Locate the cell with the specified text and output its [x, y] center coordinate. 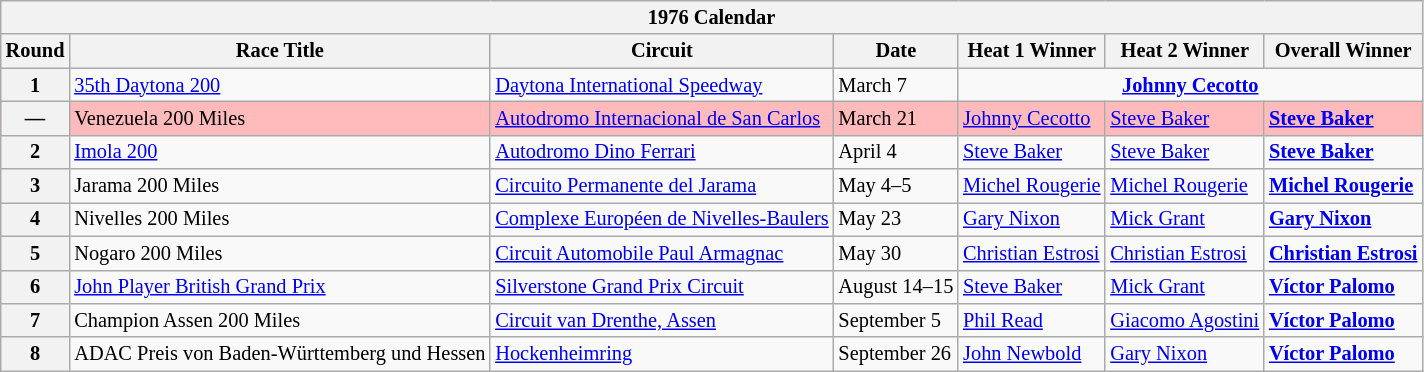
May 23 [896, 219]
May 4–5 [896, 186]
Date [896, 51]
1 [36, 85]
September 5 [896, 320]
2 [36, 152]
Autodromo Internacional de San Carlos [662, 118]
Round [36, 51]
August 14–15 [896, 287]
March 21 [896, 118]
Overall Winner [1343, 51]
John Player British Grand Prix [280, 287]
Nivelles 200 Miles [280, 219]
5 [36, 253]
Autodromo Dino Ferrari [662, 152]
Phil Read [1032, 320]
4 [36, 219]
— [36, 118]
Jarama 200 Miles [280, 186]
7 [36, 320]
March 7 [896, 85]
Venezuela 200 Miles [280, 118]
Circuito Permanente del Jarama [662, 186]
Heat 2 Winner [1184, 51]
ADAC Preis von Baden-Württemberg und Hessen [280, 354]
Silverstone Grand Prix Circuit [662, 287]
6 [36, 287]
Giacomo Agostini [1184, 320]
Circuit [662, 51]
Daytona International Speedway [662, 85]
Race Title [280, 51]
8 [36, 354]
September 26 [896, 354]
Hockenheimring [662, 354]
Champion Assen 200 Miles [280, 320]
April 4 [896, 152]
Nogaro 200 Miles [280, 253]
May 30 [896, 253]
1976 Calendar [712, 17]
Imola 200 [280, 152]
35th Daytona 200 [280, 85]
Circuit van Drenthe, Assen [662, 320]
Complexe Européen de Nivelles-Baulers [662, 219]
Heat 1 Winner [1032, 51]
Circuit Automobile Paul Armagnac [662, 253]
3 [36, 186]
John Newbold [1032, 354]
